Locate the cell with the specified text and output its [x, y] center coordinate. 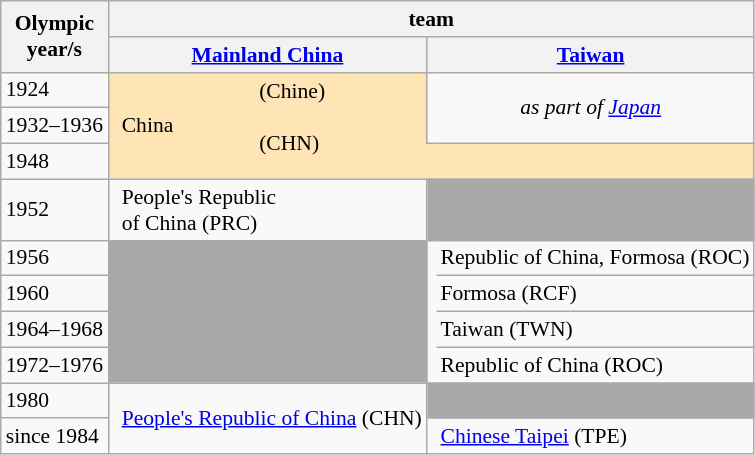
1964–1968 [54, 330]
Taiwan [591, 55]
1924 [54, 90]
Republic of China (ROC) [595, 365]
Mainland China [268, 55]
Republic of China, Formosa (ROC) [595, 258]
team [431, 19]
1948 [54, 162]
Taiwan (TWN) [595, 330]
1980 [54, 401]
1952 [54, 210]
since 1984 [54, 437]
1932–1936 [54, 126]
People's Republic of China (CHN) [272, 418]
1960 [54, 294]
Formosa (RCF) [595, 294]
1956 [54, 258]
(CHN) [341, 144]
People's Republicof China (PRC) [272, 210]
China [186, 126]
as part of Japan [591, 108]
Chinese Taipei (TPE) [595, 437]
1972–1976 [54, 365]
Olympicyear/s [54, 36]
(Chine) [341, 90]
